Output the [X, Y] coordinate of the center of the cell containing the given text.  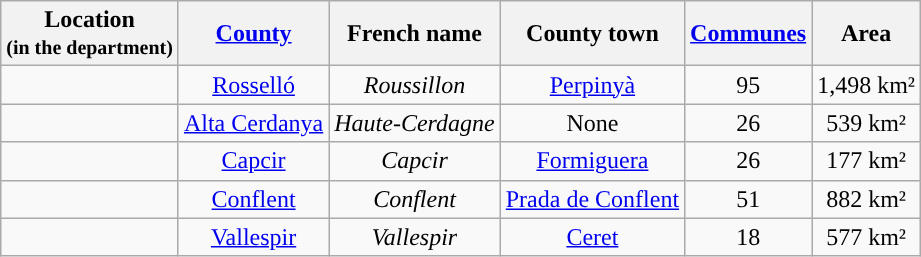
Ceret [592, 237]
Rosselló [253, 85]
95 [748, 85]
None [592, 123]
882 km² [866, 199]
Location(in the department) [90, 34]
Roussillon [414, 85]
French name [414, 34]
177 km² [866, 161]
18 [748, 237]
539 km² [866, 123]
1,498 km² [866, 85]
Perpinyà [592, 85]
County [253, 34]
577 km² [866, 237]
County town [592, 34]
Communes [748, 34]
Formiguera [592, 161]
Area [866, 34]
Haute-Cerdagne [414, 123]
Alta Cerdanya [253, 123]
Prada de Conflent [592, 199]
51 [748, 199]
